Extract the (X, Y) coordinate from the center of the cell holding the provided text.  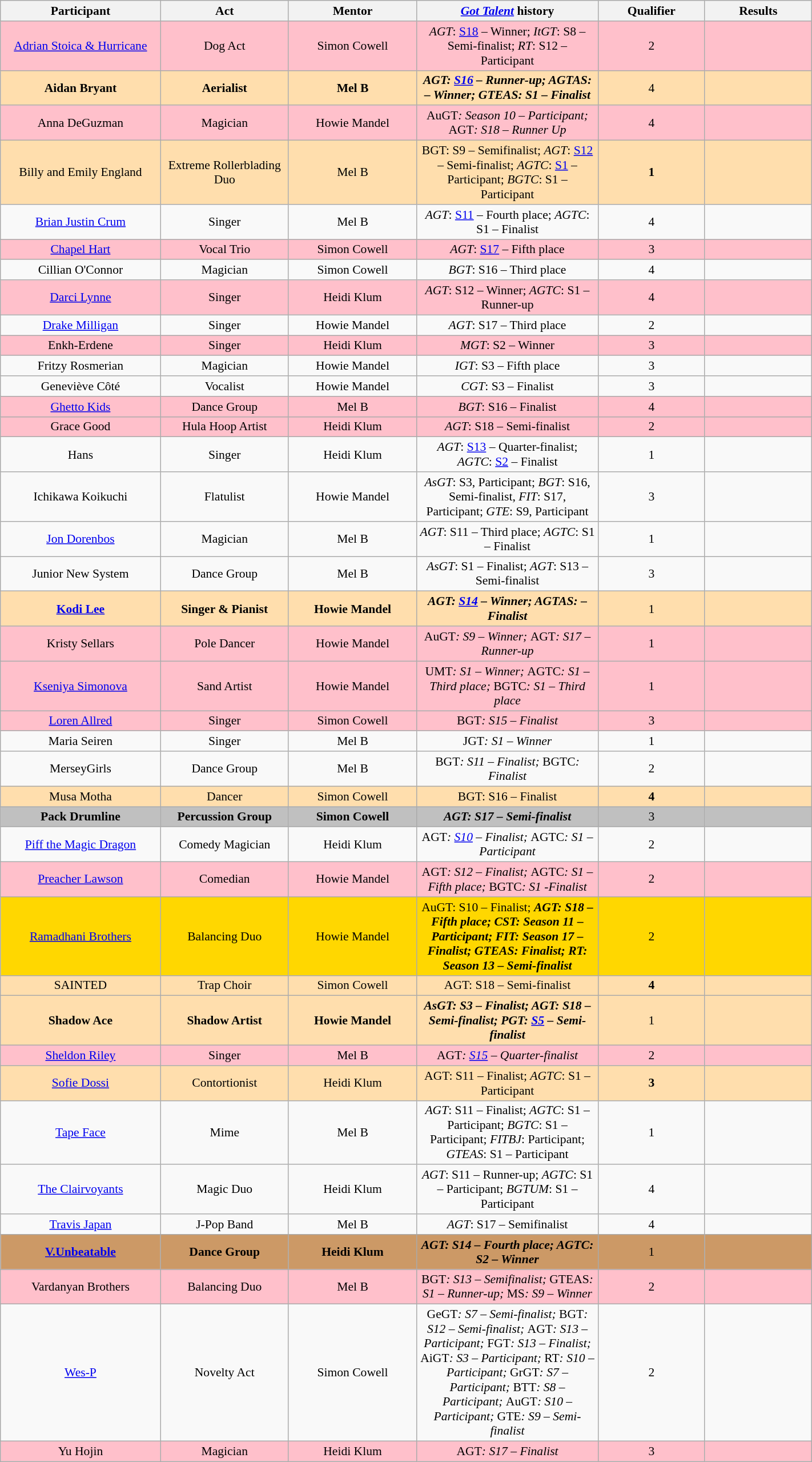
Cillian O'Connor (81, 270)
Extreme Rollerblading Duo (224, 173)
Vocalist (224, 386)
Billy and Emily England (81, 173)
AsGT: S3 – Finalist; AGT: S18 – Semi-finalist; PGT: S5 – Semi-finalist (508, 1020)
Adrian Stoica & Hurricane (81, 46)
Piff the Magic Dragon (81, 844)
Comedian (224, 880)
Drake Milligan (81, 325)
Darci Lynne (81, 297)
AGT: S11 – Third place; AGTC: S1 – Finalist (508, 539)
MGT: S2 – Winner (508, 346)
UMT: S1 – Winner; AGTC: S1 – Third place; BGTC: S1 – Third place (508, 686)
Maria Seiren (81, 742)
Yu Hojin (81, 1452)
Anna DeGuzman (81, 123)
AuGT: Season 10 – Participant; AGT: S18 – Runner Up (508, 123)
AGT: S17 – Semifinalist (508, 1224)
Sand Artist (224, 686)
AGT: S14 – Fourth place; AGTC: S2 – Winner (508, 1252)
Got Talent history (508, 11)
Kristy Sellars (81, 643)
Pole Dancer (224, 643)
Junior New System (81, 574)
AGT: S18 – Winner; ItGT: S8 – Semi-finalist; RT: S12 – Participant (508, 46)
Enkh-Erdene (81, 346)
Mentor (352, 11)
AGT: S13 – Quarter-finalist; AGTC: S2 – Finalist (508, 455)
Shadow Artist (224, 1020)
Brian Justin Crum (81, 222)
Trap Choir (224, 986)
Singer & Pianist (224, 609)
AGT: S14 – Winner; AGTAS: – Finalist (508, 609)
Novelty Act (224, 1373)
Travis Japan (81, 1224)
AuGT: S10 – Finalist; AGT: S18 – Fifth place; CST: Season 11 – Participant; FIT: Season 17 – Finalist; GTEAS: Finalist; RT: Season 13 – Semi-finalist (508, 936)
AGT: S17 – Fifth place (508, 250)
BGT: S9 – Semifinalist; AGT: S12 – Semi-finalist; AGTC: S1 – Participant; BGTC: S1 – Participant (508, 173)
Vardanyan Brothers (81, 1287)
Qualifier (651, 11)
Dancer (224, 796)
AGT: S11 – Finalist; AGTC: S1 – Participant (508, 1083)
Geneviève Côté (81, 386)
Hula Hoop Artist (224, 427)
Wes-P (81, 1373)
Act (224, 11)
AGT: S17 – Finalist (508, 1452)
Percussion Group (224, 817)
Shadow Ace (81, 1020)
Aidan Bryant (81, 88)
AGT: S11 – Runner-up; AGTC: S1 – Participant; BGTUM: S1 – Participant (508, 1189)
AGT: S17 – Third place (508, 325)
Preacher Lawson (81, 880)
Comedy Magician (224, 844)
AGT: S16 – Runner-up; AGTAS: – Winner; GTEAS: S1 – Finalist (508, 88)
Grace Good (81, 427)
Kseniya Simonova (81, 686)
The Clairvoyants (81, 1189)
Magic Duo (224, 1189)
AGT: S11 – Fourth place; AGTC: S1 – Finalist (508, 222)
AGT: S17 – Semi-finalist (508, 817)
Fritzy Rosmerian (81, 366)
AuGT: S9 – Winner; AGT: S17 – Runner-up (508, 643)
BGT: S16 – Third place (508, 270)
Hans (81, 455)
AsGT: S3, Participant; BGT: S16, Semi-finalist, FIT: S17, Participant; GTE: S9, Participant (508, 497)
BGT: S13 – Semifinalist; GTEAS: S1 – Runner-up; MS: S9 – Winner (508, 1287)
IGT: S3 – Fifth place (508, 366)
Ghetto Kids (81, 407)
V.Unbeatable (81, 1252)
Aerialist (224, 88)
AsGT: S1 – Finalist; AGT: S13 – Semi-finalist (508, 574)
Flatulist (224, 497)
BGT: S11 – Finalist; BGTC: Finalist (508, 769)
Ichikawa Koikuchi (81, 497)
Ramadhani Brothers (81, 936)
Pack Drumline (81, 817)
Sheldon Riley (81, 1056)
Tape Face (81, 1132)
AGT: S12 – Finalist; AGTC: S1 – Fifth place; BGTC: S1 -Finalist (508, 880)
MerseyGirls (81, 769)
Sofie Dossi (81, 1083)
AGT: S10 – Finalist; AGTC: S1 – Participant (508, 844)
Chapel Hart (81, 250)
Contortionist (224, 1083)
Musa Motha (81, 796)
SAINTED (81, 986)
BGT: S15 – Finalist (508, 721)
Kodi Lee (81, 609)
Jon Dorenbos (81, 539)
Mime (224, 1132)
AGT: S12 – Winner; AGTC: S1 – Runner-up (508, 297)
Dog Act (224, 46)
Vocal Trio (224, 250)
AGT: S15 – Quarter-finalist (508, 1056)
Participant (81, 11)
AGT: S11 – Finalist; AGTC: S1 – Participant; BGTC: S1 – Participant; FITBJ: Participant; GTEAS: S1 – Participant (508, 1132)
CGT: S3 – Finalist (508, 386)
J-Pop Band (224, 1224)
Results (758, 11)
JGT: S1 – Winner (508, 742)
Loren Allred (81, 721)
